Search for the cell housing the specified text and yield its [X, Y] center coordinate. 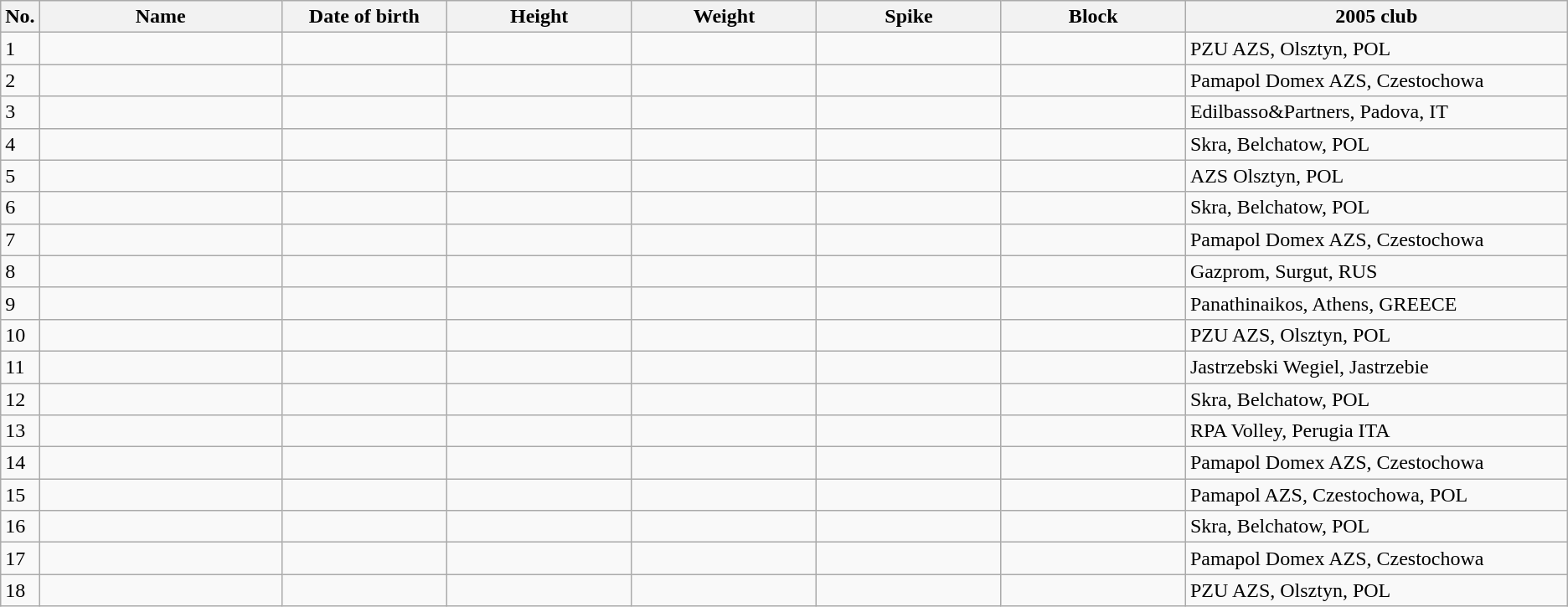
Panathinaikos, Athens, GREECE [1376, 303]
7 [20, 239]
12 [20, 399]
Block [1093, 17]
Gazprom, Surgut, RUS [1376, 271]
No. [20, 17]
Name [161, 17]
9 [20, 303]
1 [20, 49]
16 [20, 527]
AZS Olsztyn, POL [1376, 176]
6 [20, 208]
4 [20, 144]
15 [20, 495]
8 [20, 271]
5 [20, 176]
2 [20, 80]
Weight [724, 17]
RPA Volley, Perugia ITA [1376, 431]
10 [20, 335]
11 [20, 367]
17 [20, 558]
Height [539, 17]
18 [20, 590]
Jastrzebski Wegiel, Jastrzebie [1376, 367]
Date of birth [364, 17]
2005 club [1376, 17]
Edilbasso&Partners, Padova, IT [1376, 112]
13 [20, 431]
3 [20, 112]
Pamapol AZS, Czestochowa, POL [1376, 495]
Spike [909, 17]
14 [20, 463]
